Detect which cell encompasses the target text, then output its [X, Y] center coordinate. 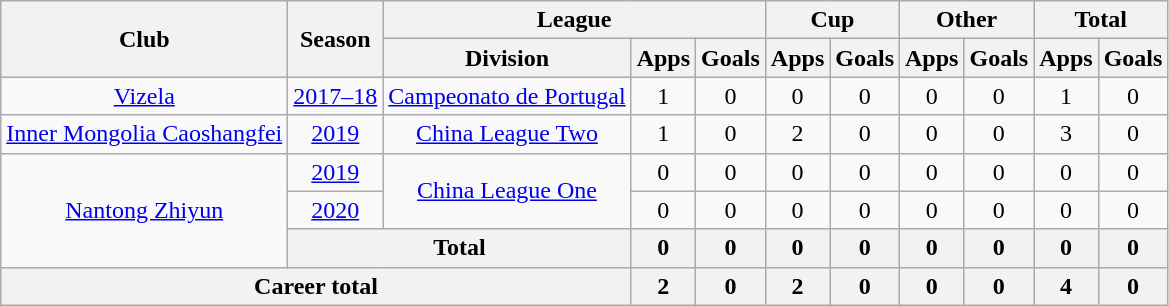
3 [1066, 134]
Nantong Zhiyun [144, 210]
2020 [336, 210]
Inner Mongolia Caoshangfei [144, 134]
Cup [832, 20]
Club [144, 39]
China League Two [507, 134]
Division [507, 58]
4 [1066, 286]
China League One [507, 191]
Other [967, 20]
League [574, 20]
Campeonato de Portugal [507, 96]
Career total [316, 286]
Vizela [144, 96]
2017–18 [336, 96]
Season [336, 39]
